Determine the [X, Y] coordinate at the center of the cell enclosing the given text.  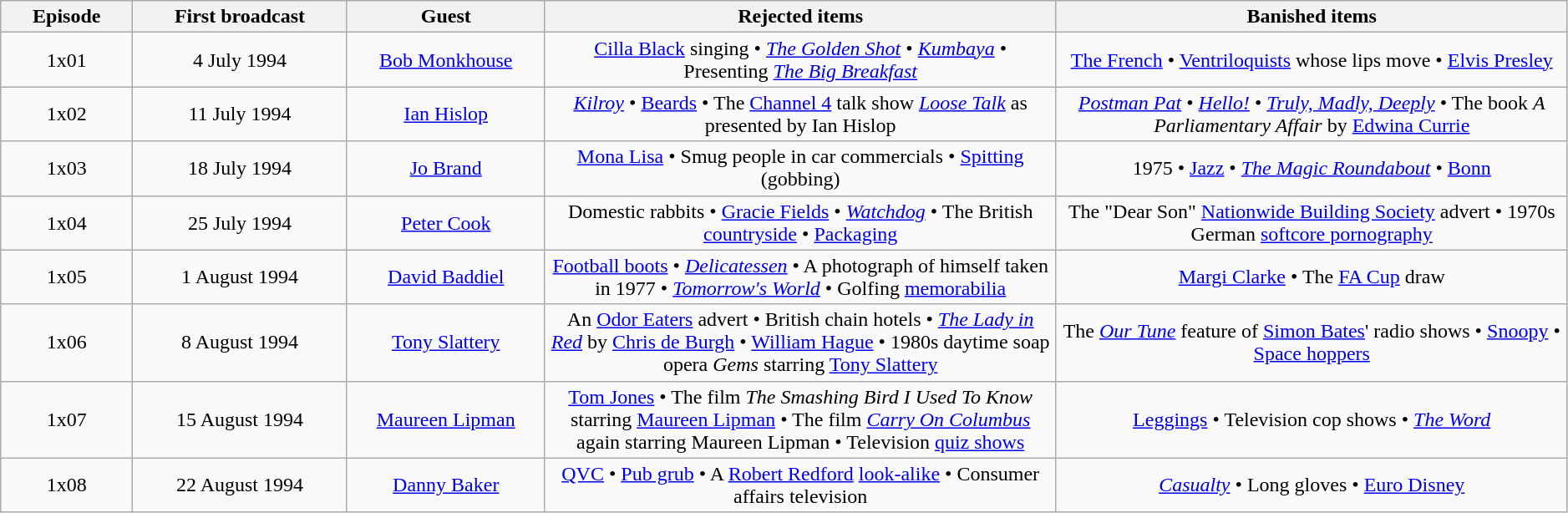
15 August 1994 [241, 419]
Peter Cook [446, 222]
18 July 1994 [241, 169]
1x07 [67, 419]
Bob Monkhouse [446, 60]
1x05 [67, 277]
1x06 [67, 343]
Domestic rabbits • Gracie Fields • Watchdog • The British countryside • Packaging [800, 222]
Margi Clarke • The FA Cup draw [1312, 277]
Ian Hislop [446, 114]
David Baddiel [446, 277]
Football boots • Delicatessen • A photograph of himself taken in 1977 • Tomorrow's World • Golfing memorabilia [800, 277]
Cilla Black singing • The Golden Shot • Kumbaya • Presenting The Big Breakfast [800, 60]
25 July 1994 [241, 222]
11 July 1994 [241, 114]
First broadcast [241, 17]
8 August 1994 [241, 343]
1 August 1994 [241, 277]
QVC • Pub grub • A Robert Redford look-alike • Consumer affairs television [800, 485]
Casualty • Long gloves • Euro Disney [1312, 485]
Kilroy • Beards • The Channel 4 talk show Loose Talk as presented by Ian Hislop [800, 114]
Guest [446, 17]
The French • Ventriloquists whose lips move • Elvis Presley [1312, 60]
4 July 1994 [241, 60]
Rejected items [800, 17]
Danny Baker [446, 485]
1x04 [67, 222]
Mona Lisa • Smug people in car commercials • Spitting (gobbing) [800, 169]
Leggings • Television cop shows • The Word [1312, 419]
1x08 [67, 485]
1975 • Jazz • The Magic Roundabout • Bonn [1312, 169]
22 August 1994 [241, 485]
Banished items [1312, 17]
Maureen Lipman [446, 419]
The Our Tune feature of Simon Bates' radio shows • Snoopy • Space hoppers [1312, 343]
The "Dear Son" Nationwide Building Society advert • 1970s German softcore pornography [1312, 222]
Jo Brand [446, 169]
Postman Pat • Hello! • Truly, Madly, Deeply • The book A Parliamentary Affair by Edwina Currie [1312, 114]
Episode [67, 17]
1x02 [67, 114]
Tony Slattery [446, 343]
1x01 [67, 60]
1x03 [67, 169]
